Pinpoint the cell where the given text exists, returning its [x, y] midpoint coordinate. 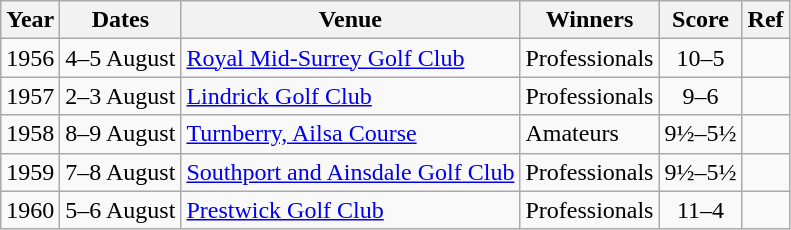
Turnberry, Ailsa Course [350, 134]
Year [30, 20]
1959 [30, 172]
10–5 [700, 58]
11–4 [700, 210]
9–6 [700, 96]
Amateurs [590, 134]
Prestwick Golf Club [350, 210]
Ref [766, 20]
Southport and Ainsdale Golf Club [350, 172]
5–6 August [120, 210]
1957 [30, 96]
Royal Mid-Surrey Golf Club [350, 58]
2–3 August [120, 96]
7–8 August [120, 172]
1956 [30, 58]
Score [700, 20]
4–5 August [120, 58]
Venue [350, 20]
1958 [30, 134]
Dates [120, 20]
Lindrick Golf Club [350, 96]
Winners [590, 20]
1960 [30, 210]
8–9 August [120, 134]
